Identify which cell holds the provided text, then report its (x, y) central coordinate. 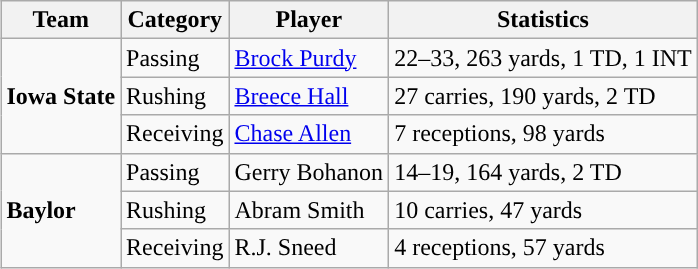
R.J. Sneed (309, 248)
Gerry Bohanon (309, 172)
14–19, 164 yards, 2 TD (544, 172)
Breece Hall (309, 96)
Statistics (544, 20)
10 carries, 47 yards (544, 210)
Baylor (61, 210)
Player (309, 20)
Abram Smith (309, 210)
Brock Purdy (309, 58)
22–33, 263 yards, 1 TD, 1 INT (544, 58)
Category (175, 20)
Team (61, 20)
Chase Allen (309, 134)
Iowa State (61, 96)
7 receptions, 98 yards (544, 134)
27 carries, 190 yards, 2 TD (544, 96)
4 receptions, 57 yards (544, 248)
